Return [X, Y] of the center of cell containing provided text 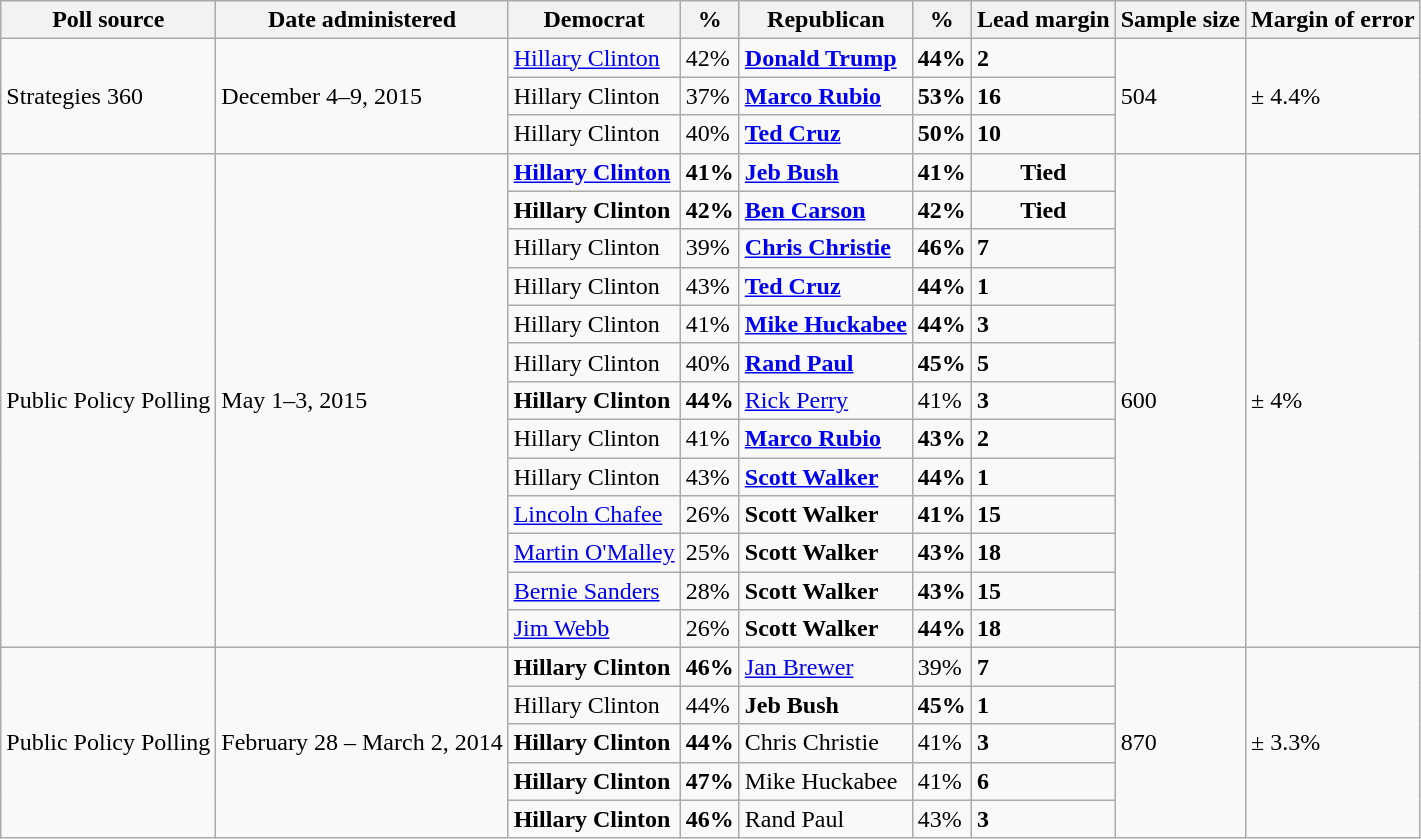
25% [710, 553]
December 4–9, 2015 [362, 96]
504 [1180, 96]
Lead margin [1043, 20]
5 [1043, 362]
Republican [826, 20]
May 1–3, 2015 [362, 400]
Strategies 360 [108, 96]
Rick Perry [826, 400]
37% [710, 96]
± 4% [1334, 400]
Lincoln Chafee [594, 515]
Martin O'Malley [594, 553]
50% [942, 134]
6 [1043, 781]
Donald Trump [826, 58]
Date administered [362, 20]
± 4.4% [1334, 96]
Sample size [1180, 20]
February 28 – March 2, 2014 [362, 743]
Poll source [108, 20]
Jim Webb [594, 629]
Bernie Sanders [594, 591]
53% [942, 96]
Jan Brewer [826, 667]
10 [1043, 134]
870 [1180, 743]
Margin of error [1334, 20]
± 3.3% [1334, 743]
Democrat [594, 20]
Ben Carson [826, 210]
16 [1043, 96]
600 [1180, 400]
47% [710, 781]
28% [710, 591]
